Extract the [X, Y] coordinate from the center of the cell holding the provided text.  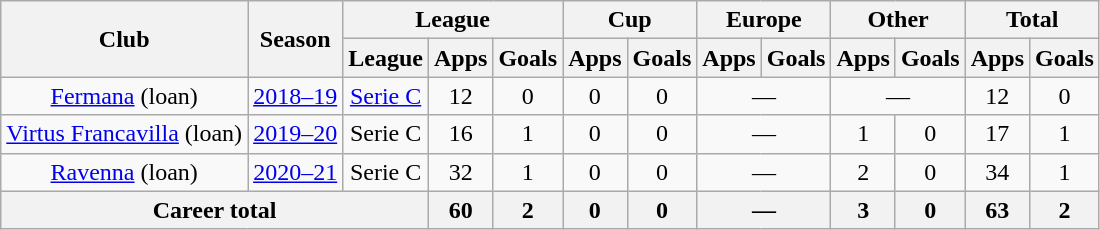
Club [124, 39]
2018–19 [296, 96]
34 [997, 172]
Career total [215, 210]
16 [460, 134]
Cup [630, 20]
17 [997, 134]
2020–21 [296, 172]
Total [1032, 20]
2019–20 [296, 134]
Ravenna (loan) [124, 172]
Europe [764, 20]
32 [460, 172]
Virtus Francavilla (loan) [124, 134]
Other [898, 20]
63 [997, 210]
60 [460, 210]
3 [863, 210]
Season [296, 39]
Fermana (loan) [124, 96]
